Determine the [x, y] coordinate at the center of the cell enclosing the given text.  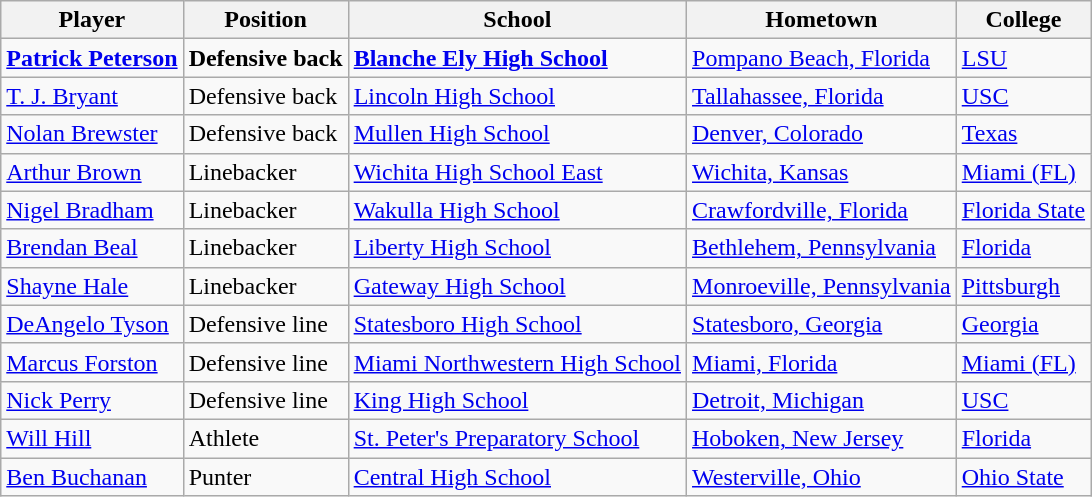
Gateway High School [517, 286]
King High School [517, 400]
Arthur Brown [92, 172]
Nigel Bradham [92, 210]
Denver, Colorado [822, 134]
Punter [266, 477]
Brendan Beal [92, 248]
Nolan Brewster [92, 134]
Pompano Beach, Florida [822, 58]
Wakulla High School [517, 210]
Ben Buchanan [92, 477]
Miami Northwestern High School [517, 362]
LSU [1023, 58]
Statesboro, Georgia [822, 324]
College [1023, 20]
Lincoln High School [517, 96]
School [517, 20]
T. J. Bryant [92, 96]
Bethlehem, Pennsylvania [822, 248]
Wichita, Kansas [822, 172]
Shayne Hale [92, 286]
DeAngelo Tyson [92, 324]
Blanche Ely High School [517, 58]
Central High School [517, 477]
Westerville, Ohio [822, 477]
Hoboken, New Jersey [822, 438]
St. Peter's Preparatory School [517, 438]
Ohio State [1023, 477]
Marcus Forston [92, 362]
Crawfordville, Florida [822, 210]
Player [92, 20]
Liberty High School [517, 248]
Miami, Florida [822, 362]
Pittsburgh [1023, 286]
Wichita High School East [517, 172]
Nick Perry [92, 400]
Texas [1023, 134]
Georgia [1023, 324]
Position [266, 20]
Florida State [1023, 210]
Hometown [822, 20]
Monroeville, Pennsylvania [822, 286]
Will Hill [92, 438]
Detroit, Michigan [822, 400]
Athlete [266, 438]
Patrick Peterson [92, 58]
Tallahassee, Florida [822, 96]
Mullen High School [517, 134]
Statesboro High School [517, 324]
